Search for the cell housing the specified text and yield its (x, y) center coordinate. 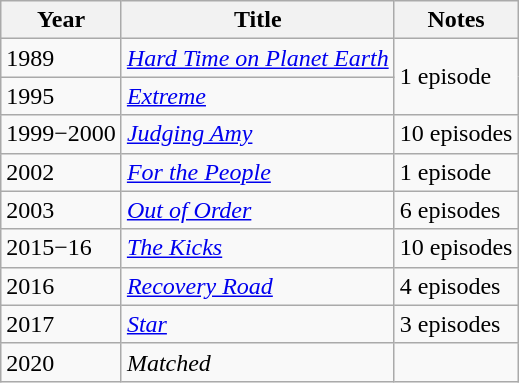
2003 (62, 210)
Star (258, 324)
The Kicks (258, 248)
Hard Time on Planet Earth (258, 58)
Extreme (258, 96)
3 episodes (456, 324)
2017 (62, 324)
1995 (62, 96)
Title (258, 20)
6 episodes (456, 210)
Recovery Road (258, 286)
Out of Order (258, 210)
1989 (62, 58)
Notes (456, 20)
2002 (62, 172)
Judging Amy (258, 134)
2016 (62, 286)
Year (62, 20)
Matched (258, 362)
2020 (62, 362)
1999−2000 (62, 134)
4 episodes (456, 286)
2015−16 (62, 248)
For the People (258, 172)
